Determine the [X, Y] coordinate at the center of the cell enclosing the given text.  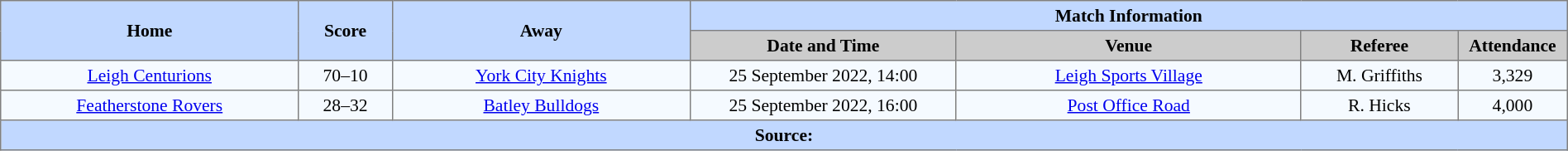
Leigh Sports Village [1128, 75]
Source: [784, 135]
Featherstone Rovers [150, 105]
Post Office Road [1128, 105]
3,329 [1513, 75]
Venue [1128, 46]
Batley Bulldogs [541, 105]
Match Information [1128, 16]
Away [541, 31]
R. Hicks [1379, 105]
25 September 2022, 14:00 [823, 75]
Date and Time [823, 46]
Leigh Centurions [150, 75]
70–10 [346, 75]
Attendance [1513, 46]
Home [150, 31]
28–32 [346, 105]
Referee [1379, 46]
4,000 [1513, 105]
York City Knights [541, 75]
25 September 2022, 16:00 [823, 105]
Score [346, 31]
M. Griffiths [1379, 75]
